Extract the (x, y) coordinate from the center of the cell holding the provided text.  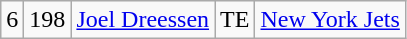
TE (235, 20)
198 (48, 20)
6 (12, 20)
Joel Dreessen (143, 20)
New York Jets (330, 20)
